Return (x, y) of the center of cell containing provided text 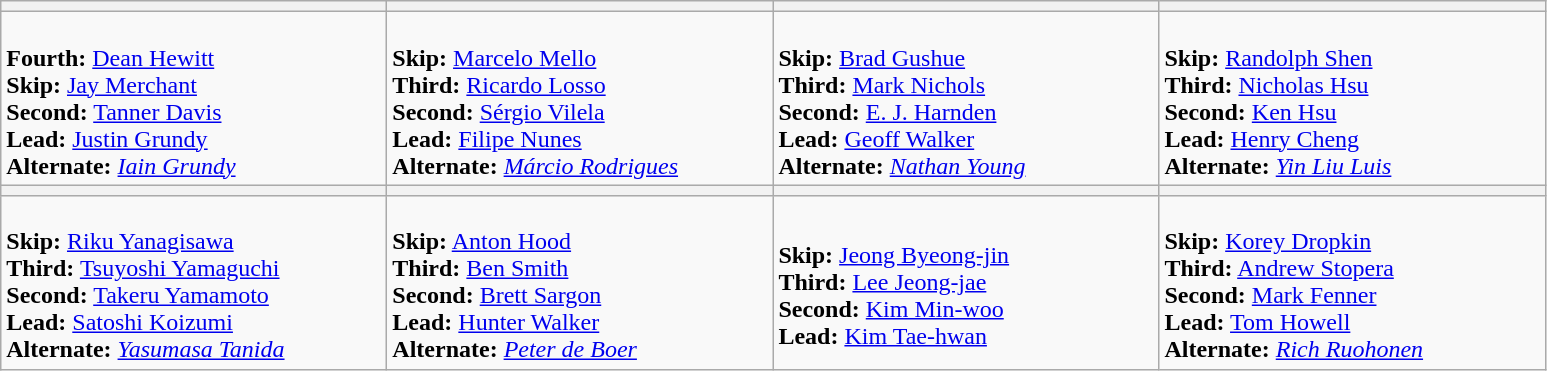
Skip: Riku Yanagisawa Third: Tsuyoshi Yamaguchi Second: Takeru Yamamoto Lead: Satoshi Koizumi Alternate: Yasumasa Tanida (194, 282)
Skip: Jeong Byeong-jin Third: Lee Jeong-jae Second: Kim Min-woo Lead: Kim Tae-hwan (966, 282)
Skip: Marcelo Mello Third: Ricardo Losso Second: Sérgio Vilela Lead: Filipe Nunes Alternate: Márcio Rodrigues (580, 98)
Skip: Anton Hood Third: Ben Smith Second: Brett Sargon Lead: Hunter Walker Alternate: Peter de Boer (580, 282)
Skip: Brad Gushue Third: Mark Nichols Second: E. J. Harnden Lead: Geoff Walker Alternate: Nathan Young (966, 98)
Skip: Randolph Shen Third: Nicholas Hsu Second: Ken Hsu Lead: Henry Cheng Alternate: Yin Liu Luis (1352, 98)
Fourth: Dean Hewitt Skip: Jay Merchant Second: Tanner Davis Lead: Justin Grundy Alternate: Iain Grundy (194, 98)
Skip: Korey Dropkin Third: Andrew Stopera Second: Mark Fenner Lead: Tom Howell Alternate: Rich Ruohonen (1352, 282)
